Return [x, y] of the center of cell containing provided text 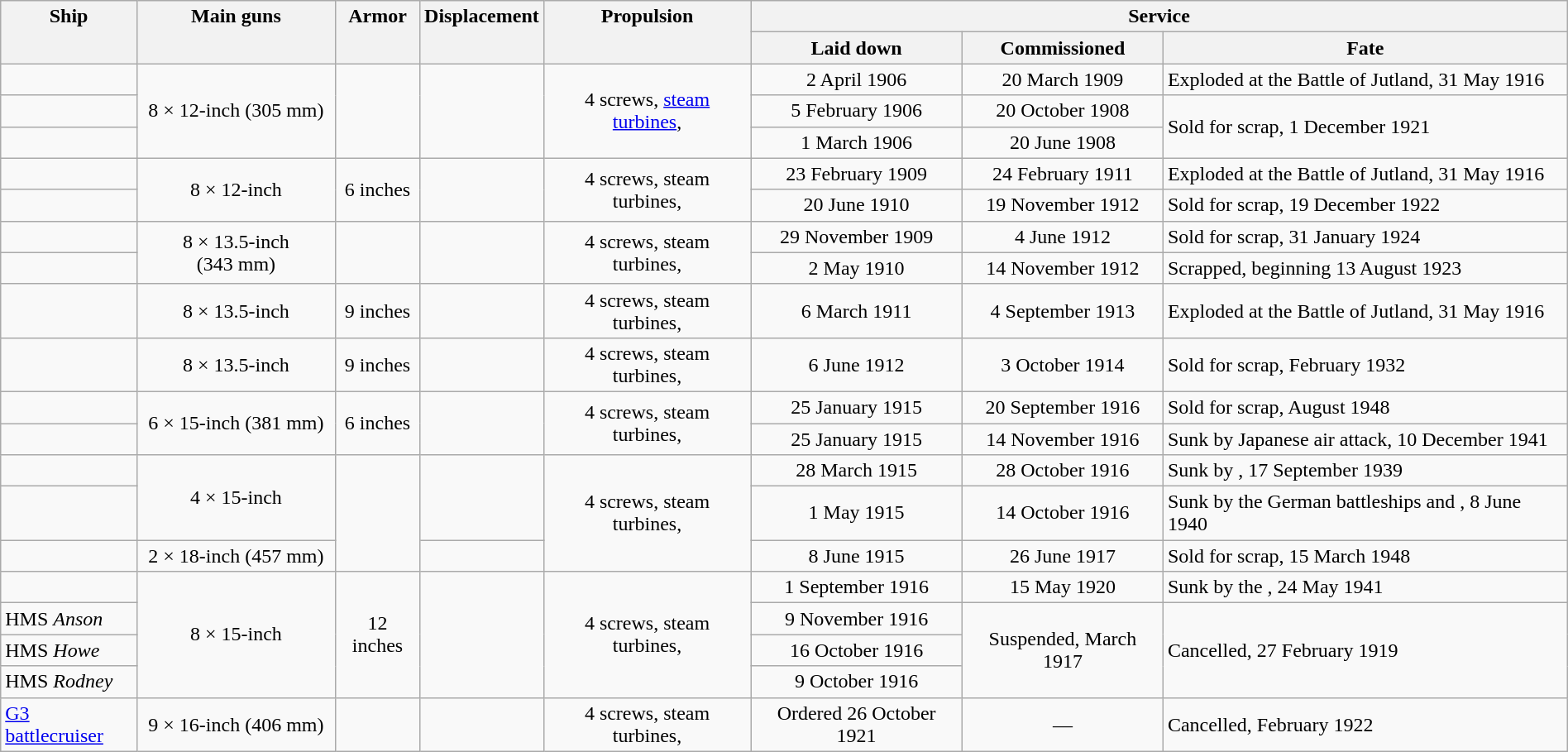
Armor [377, 32]
1 May 1915 [857, 513]
Service [1159, 17]
Sunk by , 17 September 1939 [1365, 471]
29 November 1909 [857, 237]
Displacement [482, 32]
9 October 1916 [857, 682]
9 × 16-inch (406 mm) [236, 725]
Sold for scrap, 19 December 1922 [1365, 205]
Ordered 26 October 1921 [857, 725]
6 June 1912 [857, 364]
6 × 15-inch (381 mm) [236, 423]
2 April 1906 [857, 79]
20 March 1909 [1062, 79]
19 November 1912 [1062, 205]
2 × 18-inch (457 mm) [236, 556]
Sold for scrap, August 1948 [1365, 407]
Sold for scrap, 31 January 1924 [1365, 237]
1 September 1916 [857, 587]
HMS Howe [69, 650]
Commissioned [1062, 48]
HMS Rodney [69, 682]
Propulsion [647, 32]
HMS Anson [69, 619]
24 February 1911 [1062, 174]
Suspended, March 1917 [1062, 650]
23 February 1909 [857, 174]
Laid down [857, 48]
5 February 1906 [857, 111]
Main guns [236, 32]
6 March 1911 [857, 311]
Fate [1365, 48]
4 June 1912 [1062, 237]
2 May 1910 [857, 268]
Sunk by the German battleships and , 8 June 1940 [1365, 513]
1 March 1906 [857, 142]
28 March 1915 [857, 471]
8 × 13.5-inch (343 mm) [236, 252]
Scrapped, beginning 13 August 1923 [1365, 268]
26 June 1917 [1062, 556]
14 October 1916 [1062, 513]
G3 battlecruiser [69, 725]
Ship [69, 32]
Sunk by the , 24 May 1941 [1365, 587]
3 October 1914 [1062, 364]
Sunk by Japanese air attack, 10 December 1941 [1365, 439]
20 June 1910 [857, 205]
Cancelled, February 1922 [1365, 725]
14 November 1912 [1062, 268]
12 inches [377, 635]
28 October 1916 [1062, 471]
Cancelled, 27 February 1919 [1365, 650]
8 × 15-inch [236, 635]
4 September 1913 [1062, 311]
Sold for scrap, February 1932 [1365, 364]
20 June 1908 [1062, 142]
8 × 12-inch (305 mm) [236, 111]
— [1062, 725]
20 October 1908 [1062, 111]
8 × 12-inch [236, 189]
9 November 1916 [857, 619]
15 May 1920 [1062, 587]
14 November 1916 [1062, 439]
Sold for scrap, 15 March 1948 [1365, 556]
4 × 15-inch [236, 498]
20 September 1916 [1062, 407]
Sold for scrap, 1 December 1921 [1365, 127]
8 June 1915 [857, 556]
16 October 1916 [857, 650]
